For the text-containing cell, return its midpoint in [x, y] coordinate format. 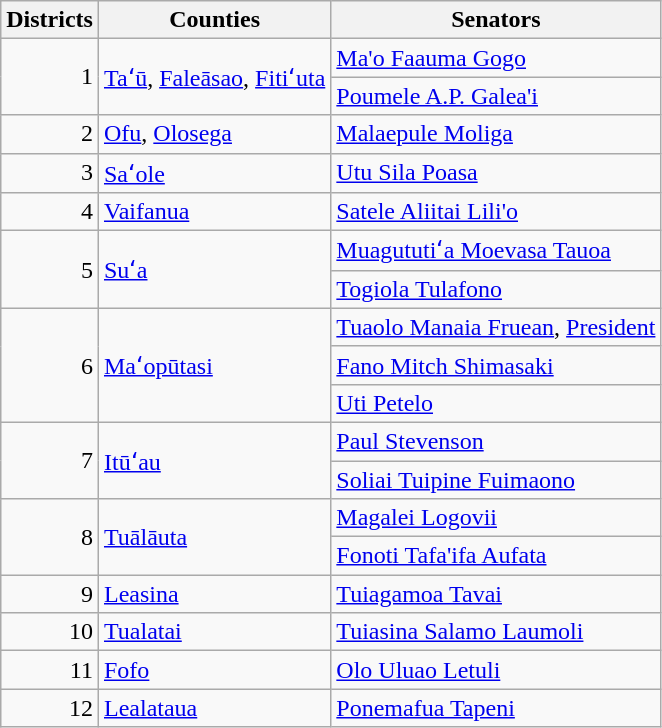
8 [50, 537]
Taʻū, Faleāsao, Fitiʻuta [214, 77]
12 [50, 708]
Counties [214, 20]
11 [50, 670]
Vaifanua [214, 212]
Suʻa [214, 270]
Fano Mitch Shimasaki [496, 365]
Tuiagamoa Tavai [496, 594]
1 [50, 77]
Poumele A.P. Galea'i [496, 96]
Ma'o Faauma Gogo [496, 58]
Itūʻau [214, 460]
Tuālāuta [214, 537]
7 [50, 460]
Maʻopūtasi [214, 365]
Paul Stevenson [496, 441]
10 [50, 632]
2 [50, 134]
Uti Petelo [496, 403]
Togiola Tulafono [496, 289]
Leasina [214, 594]
Senators [496, 20]
Malaepule Moliga [496, 134]
Utu Sila Poasa [496, 173]
Magalei Logovii [496, 518]
9 [50, 594]
Ofu, Olosega [214, 134]
5 [50, 270]
Tuiasina Salamo Laumoli [496, 632]
Tualatai [214, 632]
3 [50, 173]
Lealataua [214, 708]
Satele Aliitai Lili'o [496, 212]
Fonoti Tafa'ifa Aufata [496, 556]
Ponemafua Tapeni [496, 708]
Tuaolo Manaia Fruean, President [496, 327]
4 [50, 212]
Olo Uluao Letuli [496, 670]
Muagututiʻa Moevasa Tauoa [496, 251]
Districts [50, 20]
Soliai Tuipine Fuimaono [496, 479]
Saʻole [214, 173]
6 [50, 365]
Fofo [214, 670]
